Return the (x, y) coordinate for the center point of the cell that contains the specified text.  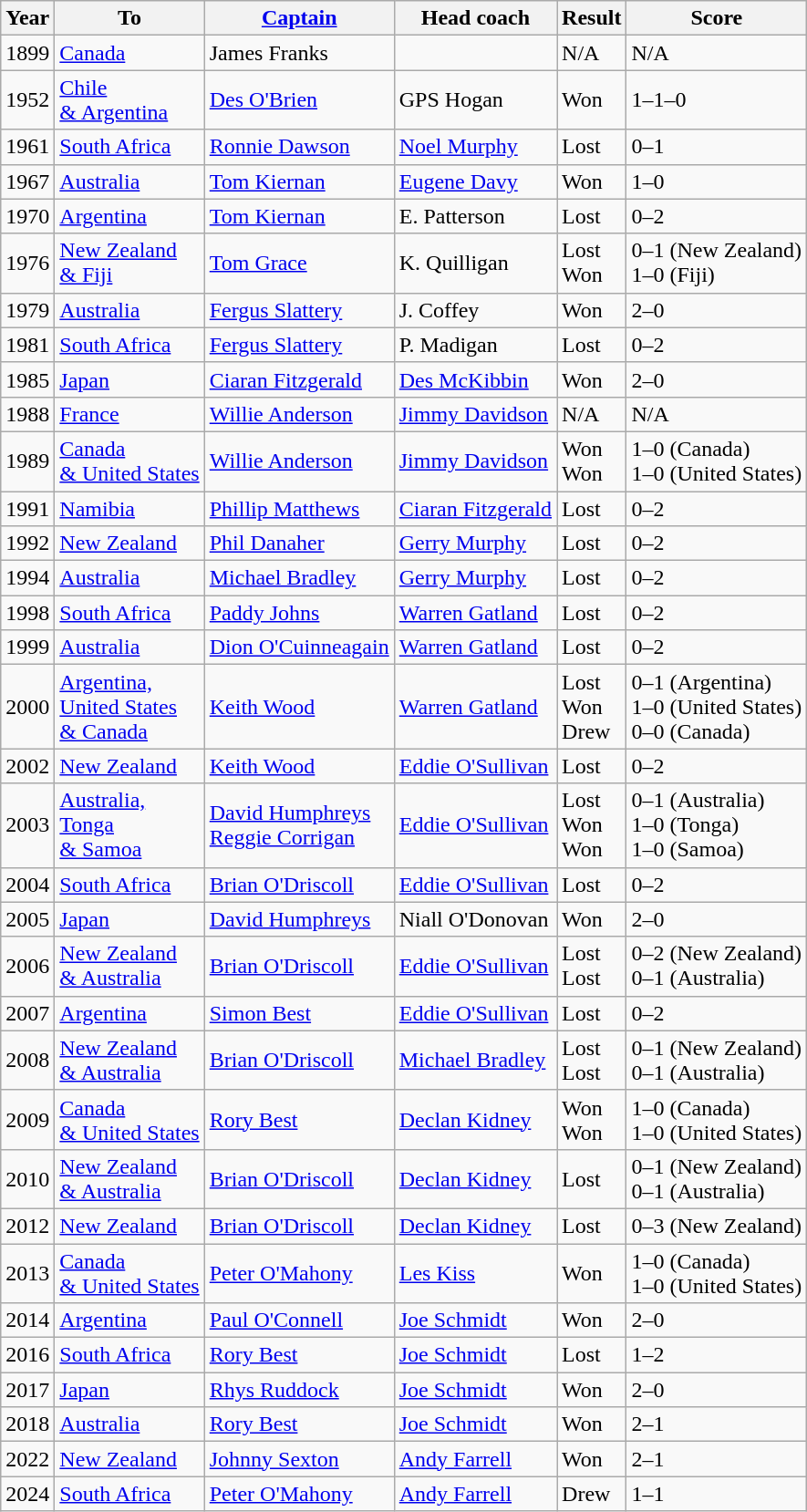
2018 (27, 1424)
1976 (27, 263)
Phillip Matthews (299, 508)
1961 (27, 147)
1999 (27, 647)
2017 (27, 1390)
1–1–0 (717, 100)
Niall O'Donovan (475, 919)
2014 (27, 1320)
1952 (27, 100)
0–3 (New Zealand) (717, 1226)
1979 (27, 310)
GPS Hogan (475, 100)
2005 (27, 919)
Noel Murphy (475, 147)
J. Coffey (475, 310)
1981 (27, 345)
Paddy Johns (299, 613)
2003 (27, 825)
2009 (27, 1120)
0–1 (717, 147)
Paul O'Connell (299, 1320)
Phil Danaher (299, 544)
David Humphreys (299, 919)
1899 (27, 53)
Australia,Tonga & Samoa (129, 825)
Chile & Argentina (129, 100)
Captain (299, 18)
1991 (27, 508)
K. Quilligan (475, 263)
1985 (27, 379)
1967 (27, 181)
2007 (27, 1013)
2013 (27, 1273)
2022 (27, 1459)
Lost Won Drew (592, 707)
0–1 (New Zealand) 1–0 (Fiji) (717, 263)
Head coach (475, 18)
2024 (27, 1494)
James Franks (299, 53)
1988 (27, 414)
E. Patterson (475, 216)
Tom Grace (299, 263)
Score (717, 18)
Year (27, 18)
1998 (27, 613)
David Humphreys Reggie Corrigan (299, 825)
2000 (27, 707)
Lost Won (592, 263)
2006 (27, 967)
1994 (27, 578)
Rhys Ruddock (299, 1390)
1–1 (717, 1494)
0–2 (New Zealand) 0–1 (Australia) (717, 967)
2008 (27, 1060)
Les Kiss (475, 1273)
Des O'Brien (299, 100)
To (129, 18)
France (129, 414)
2010 (27, 1178)
Simon Best (299, 1013)
New Zealand & Fiji (129, 263)
Eugene Davy (475, 181)
Drew (592, 1494)
2002 (27, 766)
Argentina,United States & Canada (129, 707)
Namibia (129, 508)
Ronnie Dawson (299, 147)
1992 (27, 544)
2004 (27, 885)
1970 (27, 216)
Dion O'Cuinneagain (299, 647)
1–2 (717, 1355)
Johnny Sexton (299, 1459)
P. Madigan (475, 345)
Lost Won Won (592, 825)
1–0 (717, 181)
2016 (27, 1355)
1989 (27, 461)
Canada (129, 53)
Result (592, 18)
Des McKibbin (475, 379)
0–1 (Argentina) 1–0 (United States) 0–0 (Canada) (717, 707)
0–1 (Australia) 1–0 (Tonga) 1–0 (Samoa) (717, 825)
2012 (27, 1226)
